Capture the cell that displays the provided text and extract its (X, Y) central coordinate. 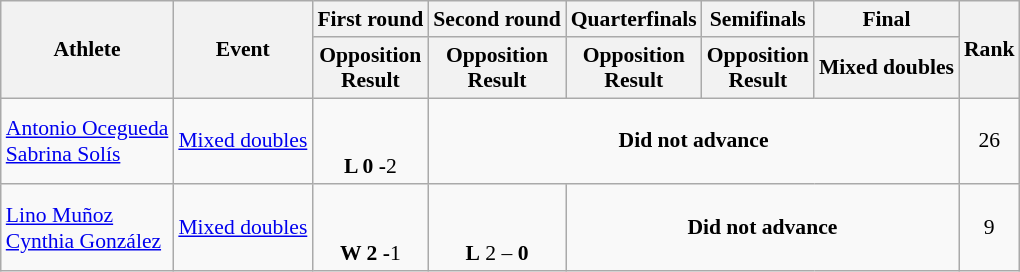
Lino MuñozCynthia González (88, 228)
9 (990, 228)
L 2 – 0 (497, 228)
Quarterfinals (634, 19)
26 (990, 142)
L 0 -2 (370, 142)
Second round (497, 19)
W 2 -1 (370, 228)
Final (886, 19)
Athlete (88, 50)
Semifinals (758, 19)
Rank (990, 50)
Event (242, 50)
First round (370, 19)
Antonio OceguedaSabrina Solís (88, 142)
